Locate the cell with the specified text and output its (x, y) center coordinate. 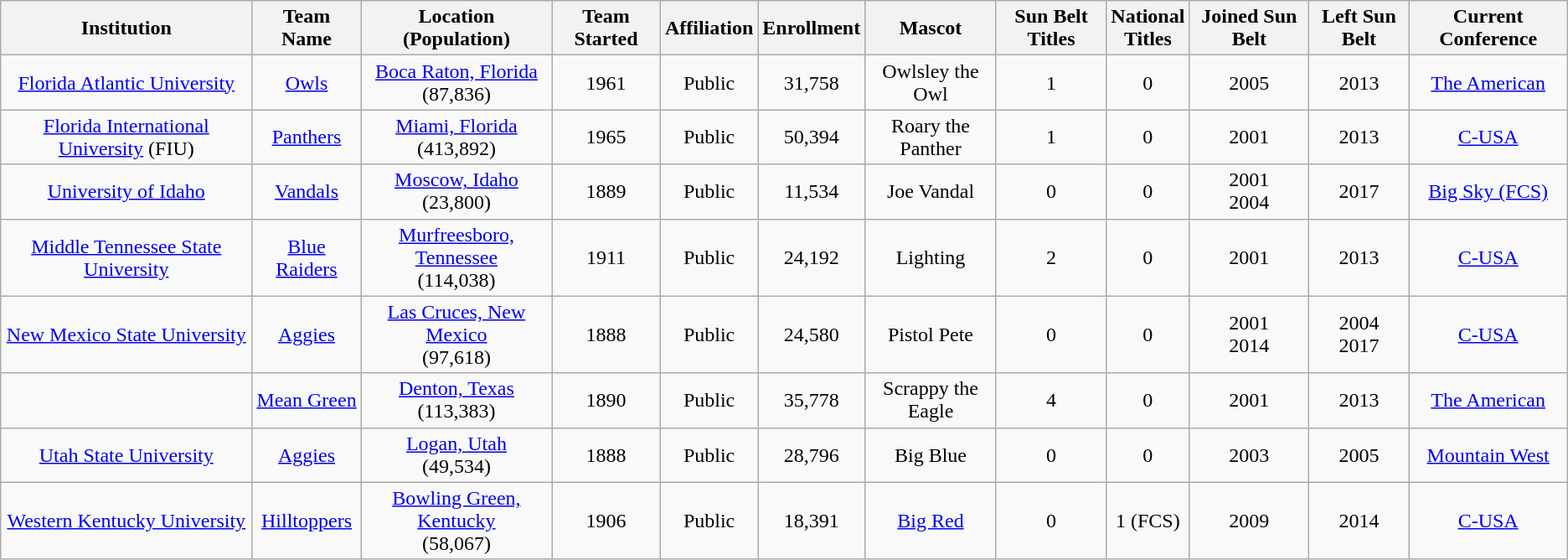
Moscow, Idaho(23,800) (456, 191)
Enrollment (812, 29)
Logan, Utah(49,534) (456, 454)
Las Cruces, New Mexico(97,618) (456, 334)
Sun Belt Titles (1051, 29)
20012004 (1250, 191)
1965 (606, 137)
Boca Raton, Florida(87,836) (456, 82)
Joined Sun Belt (1250, 29)
Joe Vandal (931, 191)
Vandals (307, 191)
Big Blue (931, 454)
Affiliation (709, 29)
18,391 (812, 521)
Bowling Green, Kentucky(58,067) (456, 521)
Miami, Florida(413,892) (456, 137)
1 (FCS) (1148, 521)
Team Started (606, 29)
University of Idaho (126, 191)
Location(Population) (456, 29)
20042017 (1359, 334)
Hilltoppers (307, 521)
28,796 (812, 454)
Lighting (931, 257)
20012014 (1250, 334)
Middle Tennessee State University (126, 257)
1890 (606, 401)
Murfreesboro, Tennessee(114,038) (456, 257)
24,192 (812, 257)
Panthers (307, 137)
Owls (307, 82)
Blue Raiders (307, 257)
Owlsley the Owl (931, 82)
1961 (606, 82)
Florida Atlantic University (126, 82)
NationalTitles (1148, 29)
Denton, Texas(113,383) (456, 401)
Scrappy the Eagle (931, 401)
Roary the Panther (931, 137)
Institution (126, 29)
1911 (606, 257)
2003 (1250, 454)
Team Name (307, 29)
35,778 (812, 401)
New Mexico State University (126, 334)
Mascot (931, 29)
1906 (606, 521)
Western Kentucky University (126, 521)
4 (1051, 401)
Pistol Pete (931, 334)
11,534 (812, 191)
1889 (606, 191)
Mountain West (1488, 454)
Left Sun Belt (1359, 29)
2017 (1359, 191)
50,394 (812, 137)
2014 (1359, 521)
Utah State University (126, 454)
2009 (1250, 521)
Current Conference (1488, 29)
24,580 (812, 334)
Big Red (931, 521)
31,758 (812, 82)
Big Sky (FCS) (1488, 191)
Florida International University (FIU) (126, 137)
2 (1051, 257)
Mean Green (307, 401)
